From the cell containing the given text, extract its center point as (X, Y) coordinate. 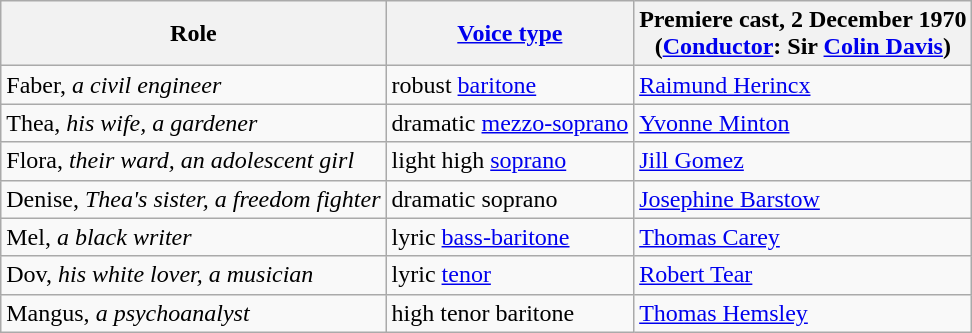
Role (194, 34)
Raimund Herincx (803, 85)
Thomas Hemsley (803, 313)
Flora, their ward, an adolescent girl (194, 161)
Jill Gomez (803, 161)
Faber, a civil engineer (194, 85)
lyric bass-baritone (510, 237)
Voice type (510, 34)
Mel, a black writer (194, 237)
dramatic soprano (510, 199)
Denise, Thea's sister, a freedom fighter (194, 199)
high tenor baritone (510, 313)
Yvonne Minton (803, 123)
Premiere cast, 2 December 1970(Conductor: Sir Colin Davis) (803, 34)
Josephine Barstow (803, 199)
Thea, his wife, a gardener (194, 123)
dramatic mezzo-soprano (510, 123)
robust baritone (510, 85)
Robert Tear (803, 275)
lyric tenor (510, 275)
Mangus, a psychoanalyst (194, 313)
light high soprano (510, 161)
Thomas Carey (803, 237)
Dov, his white lover, a musician (194, 275)
